Capture the cell that displays the provided text and extract its [x, y] central coordinate. 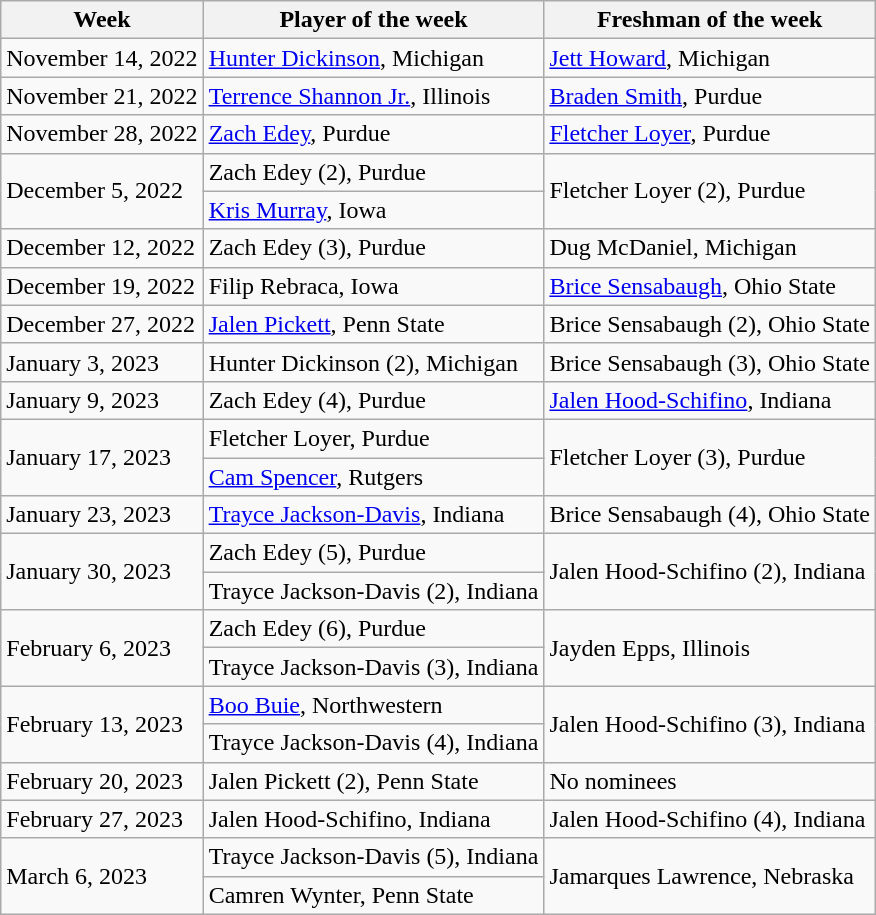
December 19, 2022 [102, 286]
Braden Smith, Purdue [710, 96]
November 28, 2022 [102, 134]
Freshman of the week [710, 20]
Week [102, 20]
Jett Howard, Michigan [710, 58]
Jalen Hood-Schifino (2), Indiana [710, 572]
Trayce Jackson-Davis (3), Indiana [374, 667]
Zach Edey (3), Purdue [374, 248]
Camren Wynter, Penn State [374, 895]
Trayce Jackson-Davis (5), Indiana [374, 857]
January 23, 2023 [102, 515]
Dug McDaniel, Michigan [710, 248]
November 21, 2022 [102, 96]
February 20, 2023 [102, 781]
Zach Edey (6), Purdue [374, 629]
January 3, 2023 [102, 362]
Zach Edey (4), Purdue [374, 400]
Player of the week [374, 20]
Fletcher Loyer (2), Purdue [710, 191]
Jamarques Lawrence, Nebraska [710, 876]
November 14, 2022 [102, 58]
Zach Edey, Purdue [374, 134]
Trayce Jackson-Davis (2), Indiana [374, 591]
Jalen Hood-Schifino (4), Indiana [710, 819]
Brice Sensabaugh, Ohio State [710, 286]
Boo Buie, Northwestern [374, 705]
Cam Spencer, Rutgers [374, 477]
Jalen Pickett, Penn State [374, 324]
February 27, 2023 [102, 819]
Terrence Shannon Jr., Illinois [374, 96]
Brice Sensabaugh (4), Ohio State [710, 515]
Brice Sensabaugh (2), Ohio State [710, 324]
Jalen Pickett (2), Penn State [374, 781]
March 6, 2023 [102, 876]
Jayden Epps, Illinois [710, 648]
Kris Murray, Iowa [374, 210]
No nominees [710, 781]
Hunter Dickinson (2), Michigan [374, 362]
Filip Rebraca, Iowa [374, 286]
January 30, 2023 [102, 572]
Trayce Jackson-Davis (4), Indiana [374, 743]
December 27, 2022 [102, 324]
Hunter Dickinson, Michigan [374, 58]
Brice Sensabaugh (3), Ohio State [710, 362]
December 12, 2022 [102, 248]
Zach Edey (2), Purdue [374, 172]
February 13, 2023 [102, 724]
January 9, 2023 [102, 400]
Jalen Hood-Schifino (3), Indiana [710, 724]
Trayce Jackson-Davis, Indiana [374, 515]
December 5, 2022 [102, 191]
February 6, 2023 [102, 648]
January 17, 2023 [102, 457]
Fletcher Loyer (3), Purdue [710, 457]
Zach Edey (5), Purdue [374, 553]
